Find where the given text appears and provide that cell's center as [x, y] coordinate. 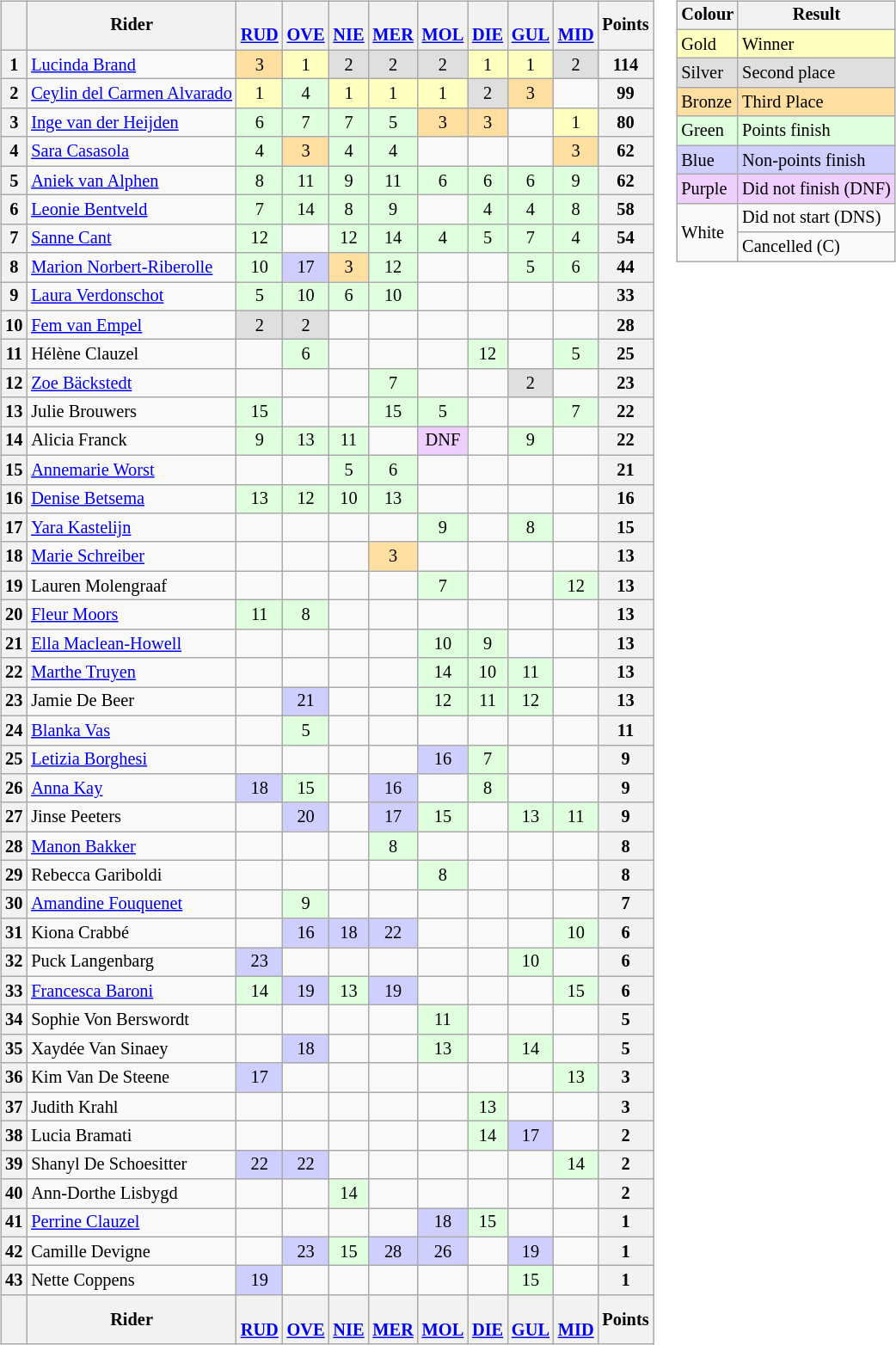
Sophie Von Berswordt [132, 1020]
Letizia Borghesi [132, 759]
Julie Brouwers [132, 412]
Result [816, 15]
Alicia Franck [132, 441]
29 [14, 875]
Shanyl De Schoesitter [132, 1164]
Marthe Truyen [132, 672]
Amandine Fouquenet [132, 904]
Colour [707, 15]
42 [14, 1251]
Cancelled (C) [816, 247]
Gold [707, 44]
White [707, 232]
DNF [443, 441]
Marion Norbert-Riberolle [132, 267]
Green [707, 131]
Ceylin del Carmen Alvarado [132, 94]
114 [625, 64]
Non-points finish [816, 160]
Manon Bakker [132, 846]
Blue [707, 160]
39 [14, 1164]
Lucinda Brand [132, 64]
Judith Krahl [132, 1107]
Hélène Clauzel [132, 354]
43 [14, 1281]
Ann-Dorthe Lisbygd [132, 1194]
Kim Van De Steene [132, 1078]
Silver [707, 73]
Fleur Moors [132, 615]
44 [625, 267]
24 [14, 730]
54 [625, 238]
Sara Casasola [132, 151]
37 [14, 1107]
Leonie Bentveld [132, 210]
Bronze [707, 102]
99 [625, 94]
Lauren Molengraaf [132, 586]
Laura Verdonschot [132, 297]
Lucia Bramati [132, 1136]
Camille Devigne [132, 1251]
Purple [707, 189]
38 [14, 1136]
Third Place [816, 102]
Jamie De Beer [132, 702]
Yara Kastelijn [132, 528]
Xaydée Van Sinaey [132, 1049]
35 [14, 1049]
Did not finish (DNF) [816, 189]
Denise Betsema [132, 499]
Ella Maclean-Howell [132, 643]
Zoe Bäckstedt [132, 384]
Blanka Vas [132, 730]
Anna Kay [132, 789]
Francesca Baroni [132, 991]
Sanne Cant [132, 238]
Perrine Clauzel [132, 1223]
Marie Schreiber [132, 556]
Points finish [816, 131]
Fem van Empel [132, 325]
40 [14, 1194]
32 [14, 962]
58 [625, 210]
Jinse Peeters [132, 817]
Second place [816, 73]
Inge van der Heijden [132, 123]
Annemarie Worst [132, 470]
Winner [816, 44]
31 [14, 933]
27 [14, 817]
30 [14, 904]
Aniek van Alphen [132, 181]
Nette Coppens [132, 1281]
34 [14, 1020]
36 [14, 1078]
Puck Langenbarg [132, 962]
Did not start (DNS) [816, 218]
41 [14, 1223]
80 [625, 123]
Rebecca Gariboldi [132, 875]
Kiona Crabbé [132, 933]
